Determine the [X, Y] coordinate at the center of the cell enclosing the given text.  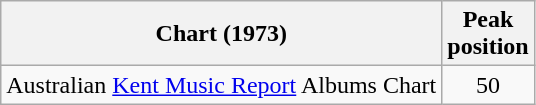
Chart (1973) [222, 34]
50 [488, 85]
Peakposition [488, 34]
Australian Kent Music Report Albums Chart [222, 85]
